Determine the [x, y] coordinate at the center of the cell enclosing the given text.  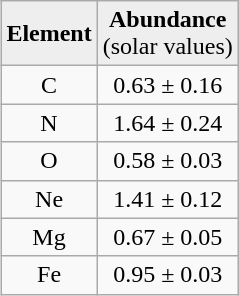
Element [49, 34]
Ne [49, 199]
Fe [49, 275]
0.67 ± 0.05 [168, 237]
0.63 ± 0.16 [168, 85]
1.41 ± 0.12 [168, 199]
1.64 ± 0.24 [168, 123]
N [49, 123]
Mg [49, 237]
0.58 ± 0.03 [168, 161]
C [49, 85]
Abundance(solar values) [168, 34]
0.95 ± 0.03 [168, 275]
O [49, 161]
